Identify which cell holds the provided text, then report its (X, Y) central coordinate. 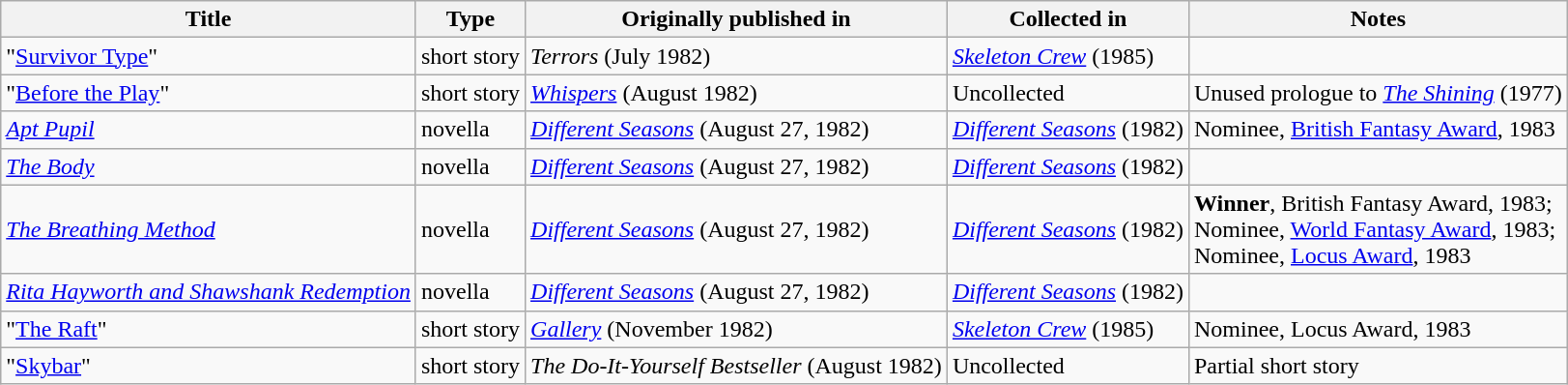
Whispers (August 1982) (736, 93)
Apt Pupil (209, 130)
Notes (1378, 19)
Nominee, British Fantasy Award, 1983 (1378, 130)
Originally published in (736, 19)
Partial short story (1378, 366)
Unused prologue to The Shining (1977) (1378, 93)
Winner, British Fantasy Award, 1983;Nominee, World Fantasy Award, 1983;Nominee, Locus Award, 1983 (1378, 229)
"Before the Play" (209, 93)
Collected in (1068, 19)
Title (209, 19)
Gallery (November 1982) (736, 329)
"Skybar" (209, 366)
The Breathing Method (209, 229)
"The Raft" (209, 329)
"Survivor Type" (209, 56)
Type (470, 19)
The Body (209, 166)
Nominee, Locus Award, 1983 (1378, 329)
Terrors (July 1982) (736, 56)
The Do-It-Yourself Bestseller (August 1982) (736, 366)
Rita Hayworth and Shawshank Redemption (209, 292)
